Capture the cell that displays the provided text and extract its [X, Y] central coordinate. 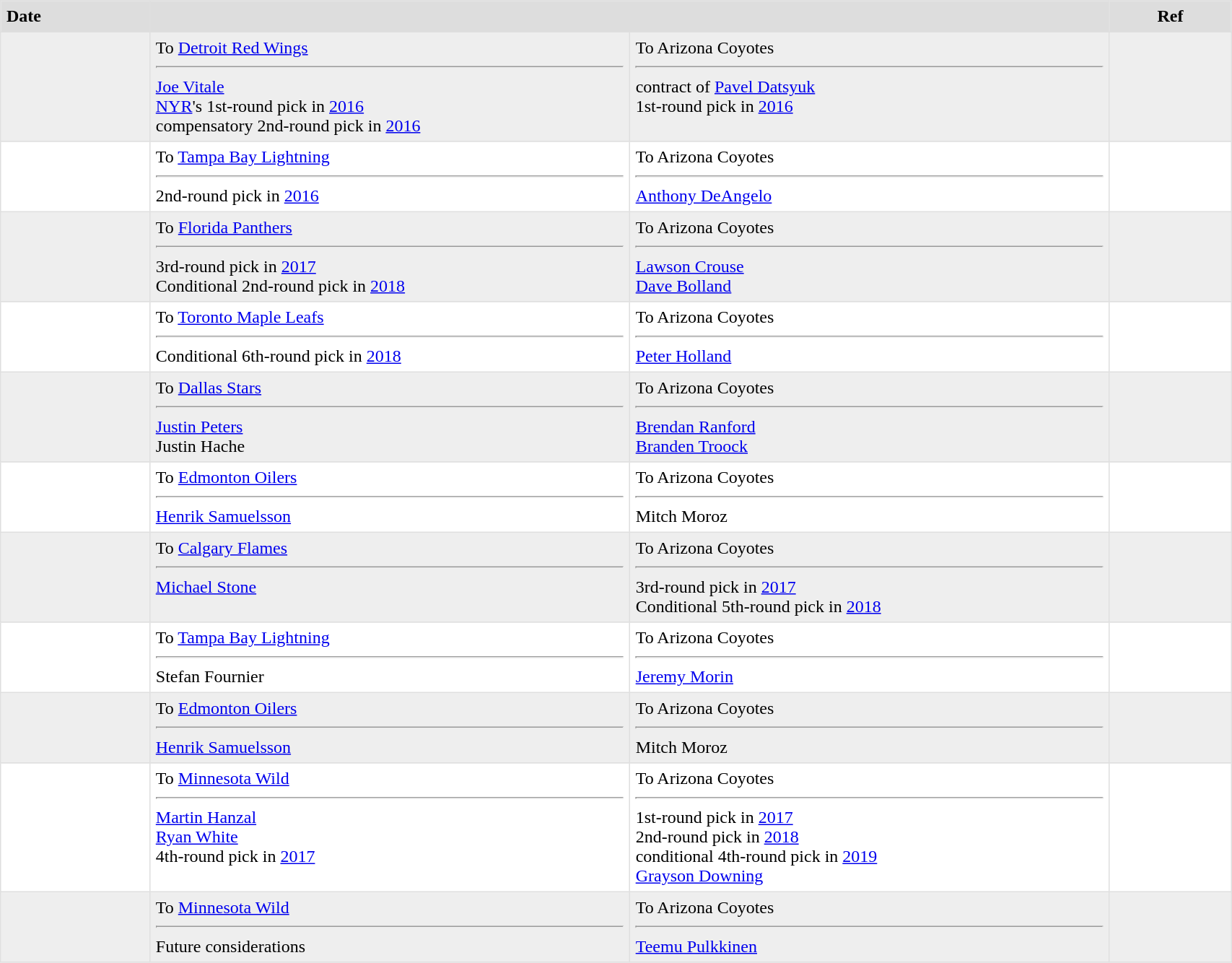
Date [75, 17]
To Arizona Coyotes 1st-round pick in 20172nd-round pick in 2018conditional 4th-round pick in 2019Grayson Downing [869, 827]
To Arizona Coyotes Brendan RanfordBranden Troock [869, 417]
To Arizona Coyotes Teemu Pulkkinen [869, 927]
To Detroit Red WingsJoe VitaleNYR's 1st-round pick in 2016compensatory 2nd-round pick in 2016 [390, 87]
To Toronto Maple LeafsConditional 6th-round pick in 2018 [390, 337]
To Arizona CoyotesPeter Holland [869, 337]
To Arizona Coyotes Jeremy Morin [869, 658]
Ref [1170, 17]
To Minnesota Wild Future considerations [390, 927]
To Dallas Stars Justin PetersJustin Hache [390, 417]
To Tampa Bay Lightning Stefan Fournier [390, 658]
To Arizona CoyotesAnthony DeAngelo [869, 177]
To Arizona CoyotesLawson CrouseDave Bolland [869, 256]
To Arizona Coyotes 3rd-round pick in 2017Conditional 5th-round pick in 2018 [869, 577]
To Tampa Bay Lightning2nd-round pick in 2016 [390, 177]
To Calgary Flames Michael Stone [390, 577]
To Florida Panthers3rd-round pick in 2017Conditional 2nd-round pick in 2018 [390, 256]
To Arizona Coyotescontract of Pavel Datsyuk1st-round pick in 2016 [869, 87]
To Minnesota Wild Martin HanzalRyan White4th-round pick in 2017 [390, 827]
